Search for the cell housing the specified text and yield its [X, Y] center coordinate. 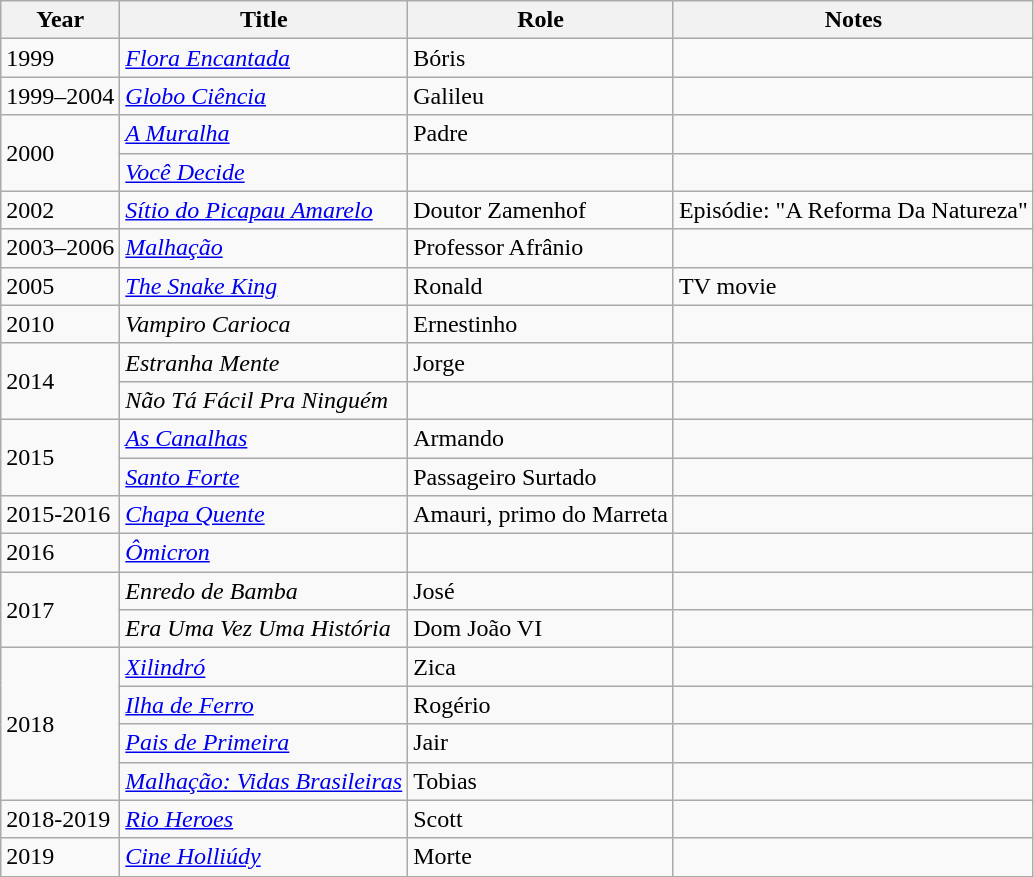
Passageiro Surtado [541, 477]
Role [541, 20]
Zica [541, 667]
Doutor Zamenhof [541, 210]
Pais de Primeira [264, 743]
2016 [60, 553]
Morte [541, 857]
Ernestinho [541, 324]
Santo Forte [264, 477]
Notes [853, 20]
2000 [60, 153]
Ronald [541, 286]
Galileu [541, 96]
2003–2006 [60, 248]
2017 [60, 610]
2019 [60, 857]
2015 [60, 457]
Estranha Mente [264, 362]
The Snake King [264, 286]
Chapa Quente [264, 515]
Armando [541, 438]
Xilindró [264, 667]
Globo Ciência [264, 96]
Jair [541, 743]
Tobias [541, 781]
Year [60, 20]
2018 [60, 724]
Dom João VI [541, 629]
Jorge [541, 362]
As Canalhas [264, 438]
1999 [60, 58]
Você Decide [264, 172]
Title [264, 20]
Era Uma Vez Uma História [264, 629]
Malhação [264, 248]
Rogério [541, 705]
Professor Afrânio [541, 248]
2014 [60, 381]
Não Tá Fácil Pra Ninguém [264, 400]
Flora Encantada [264, 58]
Sítio do Picapau Amarelo [264, 210]
Bóris [541, 58]
TV movie [853, 286]
Malhação: Vidas Brasileiras [264, 781]
2002 [60, 210]
Enredo de Bamba [264, 591]
2018-2019 [60, 819]
Vampiro Carioca [264, 324]
Cine Holliúdy [264, 857]
Ômicron [264, 553]
2005 [60, 286]
1999–2004 [60, 96]
2010 [60, 324]
Amauri, primo do Marreta [541, 515]
Ilha de Ferro [264, 705]
José [541, 591]
Rio Heroes [264, 819]
Episódie: "A Reforma Da Natureza" [853, 210]
Padre [541, 134]
Scott [541, 819]
2015-2016 [60, 515]
A Muralha [264, 134]
